Capture the cell that displays the provided text and extract its (X, Y) central coordinate. 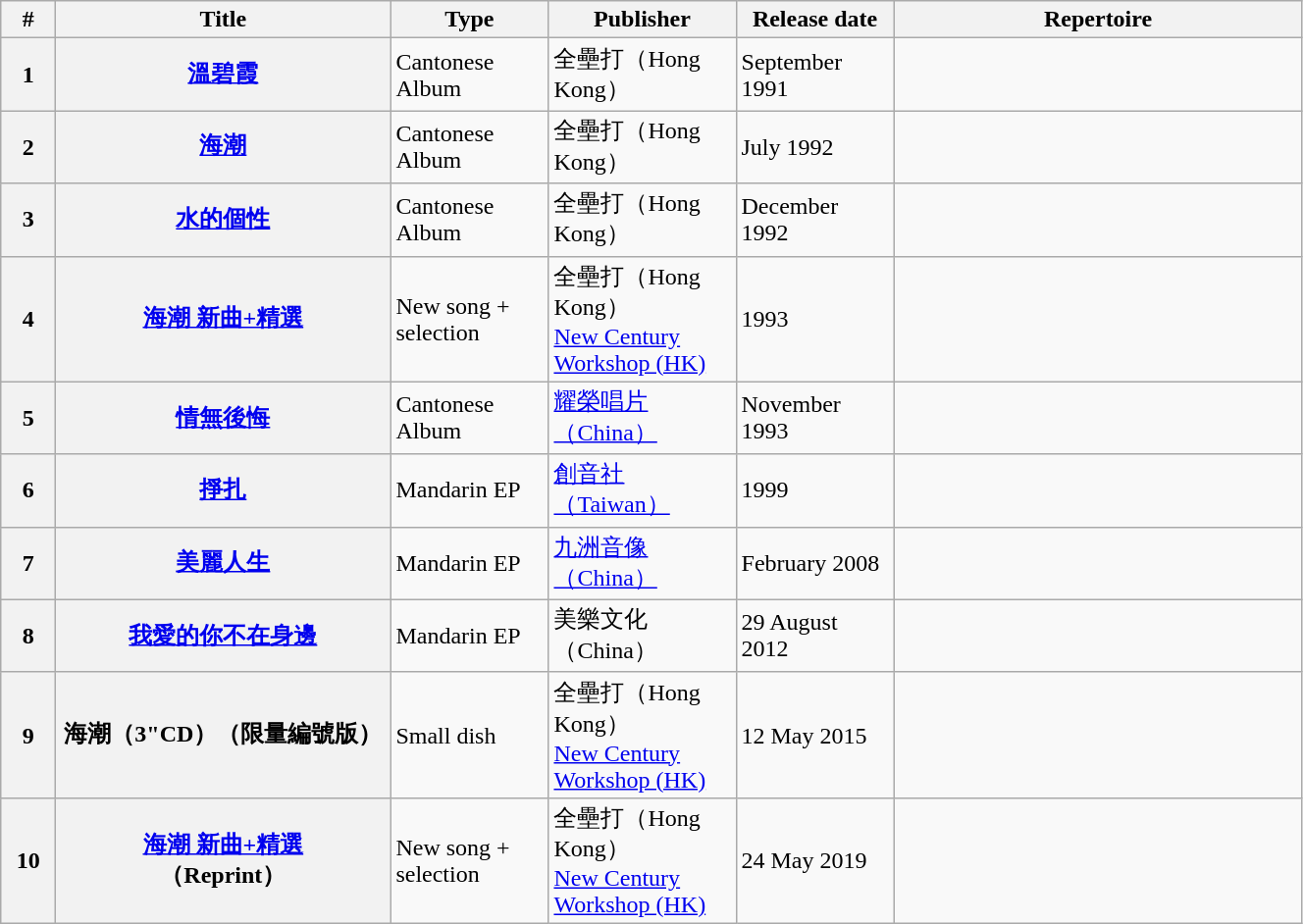
海潮 (224, 147)
Type (469, 20)
6 (28, 490)
November 1993 (814, 418)
水的個性 (224, 220)
Small dish (469, 735)
2 (28, 147)
耀榮唱片（China） (642, 418)
December 1992 (814, 220)
1993 (814, 319)
海潮 新曲+精選 （Reprint） (224, 860)
海潮 新曲+精選 (224, 319)
# (28, 20)
February 2008 (814, 563)
美樂文化（China） (642, 636)
美麗人生 (224, 563)
July 1992 (814, 147)
12 May 2015 (814, 735)
1 (28, 75)
Release date (814, 20)
創音社（Taiwan） (642, 490)
10 (28, 860)
3 (28, 220)
Repertoire (1098, 20)
24 May 2019 (814, 860)
7 (28, 563)
掙扎 (224, 490)
1999 (814, 490)
海潮（3"CD）（限量編號版） (224, 735)
我愛的你不在身邊 (224, 636)
8 (28, 636)
4 (28, 319)
29 August 2012 (814, 636)
Publisher (642, 20)
Title (224, 20)
情無後悔 (224, 418)
9 (28, 735)
九洲音像（China） (642, 563)
September 1991 (814, 75)
5 (28, 418)
溫碧霞 (224, 75)
